Return (x, y) of the center of cell containing provided text 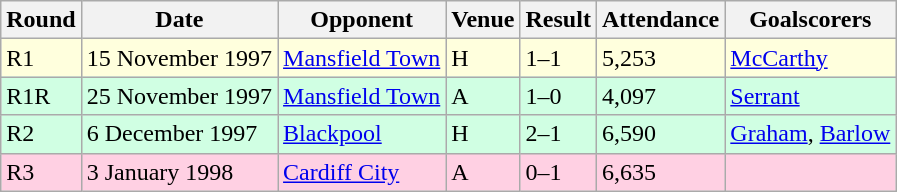
Goalscorers (810, 20)
6,590 (660, 134)
Blackpool (362, 134)
R1R (41, 96)
4,097 (660, 96)
25 November 1997 (179, 96)
Attendance (660, 20)
3 January 1998 (179, 172)
1–0 (558, 96)
R1 (41, 58)
R3 (41, 172)
Opponent (362, 20)
R2 (41, 134)
15 November 1997 (179, 58)
6 December 1997 (179, 134)
McCarthy (810, 58)
5,253 (660, 58)
Result (558, 20)
0–1 (558, 172)
1–1 (558, 58)
2–1 (558, 134)
6,635 (660, 172)
Venue (483, 20)
Round (41, 20)
Cardiff City (362, 172)
Serrant (810, 96)
Graham, Barlow (810, 134)
Date (179, 20)
